Output the [X, Y] coordinate of the center of the cell containing the given text.  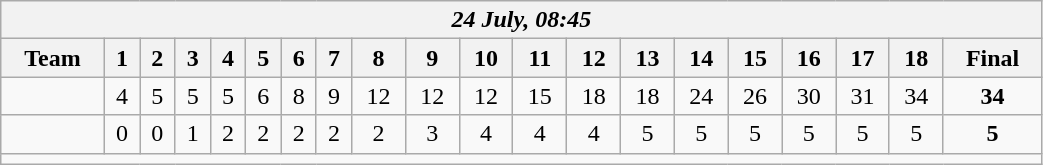
10 [486, 58]
11 [540, 58]
31 [863, 96]
17 [863, 58]
30 [809, 96]
24 [701, 96]
Team [53, 58]
13 [648, 58]
24 July, 08:45 [522, 20]
14 [701, 58]
26 [755, 96]
16 [809, 58]
7 [334, 58]
Final [992, 58]
